Provide the [x, y] coordinate of the cell's center where the given text is located.  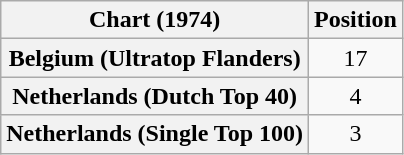
Chart (1974) [155, 20]
17 [356, 58]
Belgium (Ultratop Flanders) [155, 58]
3 [356, 134]
Position [356, 20]
Netherlands (Dutch Top 40) [155, 96]
Netherlands (Single Top 100) [155, 134]
4 [356, 96]
